For the text-containing cell, return its midpoint in [X, Y] coordinate format. 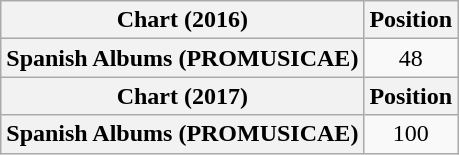
48 [411, 58]
Chart (2016) [182, 20]
100 [411, 134]
Chart (2017) [182, 96]
